Pinpoint the cell where the given text exists, returning its [X, Y] midpoint coordinate. 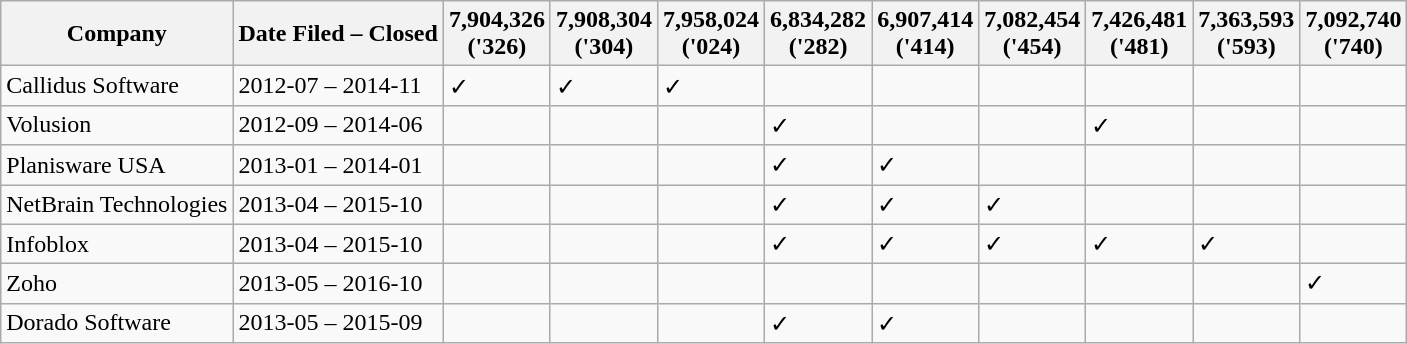
Zoho [117, 284]
7,092,740('740) [1354, 34]
7,363,593('593) [1246, 34]
Planisware USA [117, 165]
Date Filed – Closed [338, 34]
Infoblox [117, 244]
2013-01 – 2014-01 [338, 165]
7,082,454('454) [1032, 34]
2012-09 – 2014-06 [338, 125]
2013-05 – 2016-10 [338, 284]
6,834,282('282) [818, 34]
NetBrain Technologies [117, 204]
2012-07 – 2014-11 [338, 86]
7,908,304('304) [604, 34]
2013-05 – 2015-09 [338, 323]
Volusion [117, 125]
7,958,024('024) [710, 34]
Callidus Software [117, 86]
Company [117, 34]
6,907,414('414) [926, 34]
7,904,326('326) [496, 34]
Dorado Software [117, 323]
7,426,481('481) [1140, 34]
